For the text-containing cell, return its midpoint in (x, y) coordinate format. 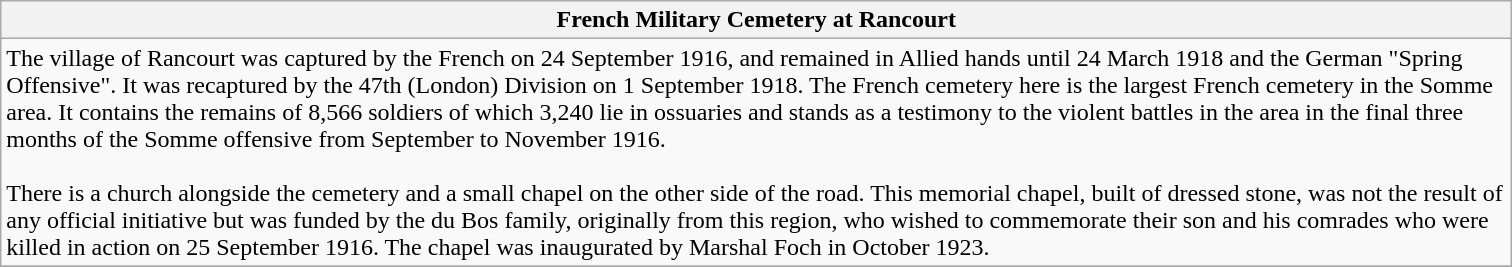
French Military Cemetery at Rancourt (756, 20)
